Locate the cell with the specified text and output its (X, Y) center coordinate. 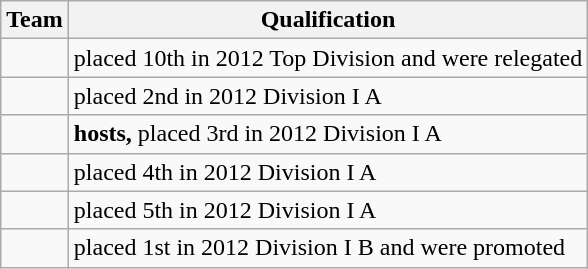
Team (35, 20)
placed 10th in 2012 Top Division and were relegated (328, 58)
placed 5th in 2012 Division I A (328, 210)
placed 4th in 2012 Division I A (328, 172)
placed 1st in 2012 Division I B and were promoted (328, 248)
hosts, placed 3rd in 2012 Division I A (328, 134)
placed 2nd in 2012 Division I A (328, 96)
Qualification (328, 20)
